For the text-containing cell, return its midpoint in [x, y] coordinate format. 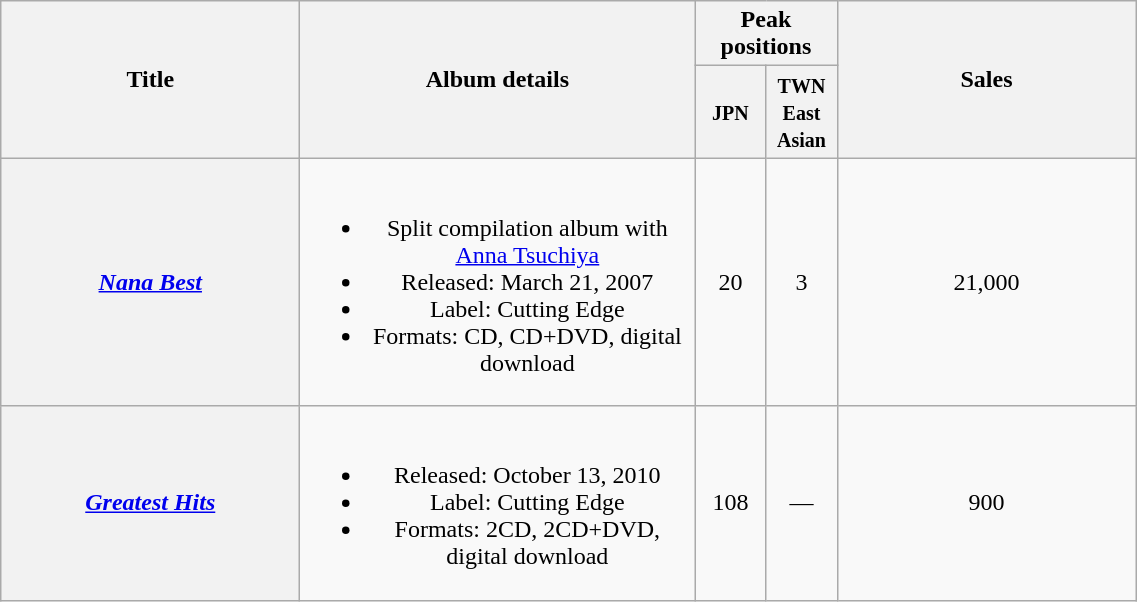
Greatest Hits [150, 503]
Peak positions [766, 34]
— [802, 503]
TWN East Asian [802, 112]
Sales [986, 80]
900 [986, 503]
JPN [730, 112]
21,000 [986, 282]
Nana Best [150, 282]
Released: October 13, 2010Label: Cutting EdgeFormats: 2CD, 2CD+DVD, digital download [498, 503]
108 [730, 503]
3 [802, 282]
Title [150, 80]
Album details [498, 80]
20 [730, 282]
Split compilation album with Anna TsuchiyaReleased: March 21, 2007Label: Cutting EdgeFormats: CD, CD+DVD, digital download [498, 282]
